Find where the given text appears and provide that cell's center as [X, Y] coordinate. 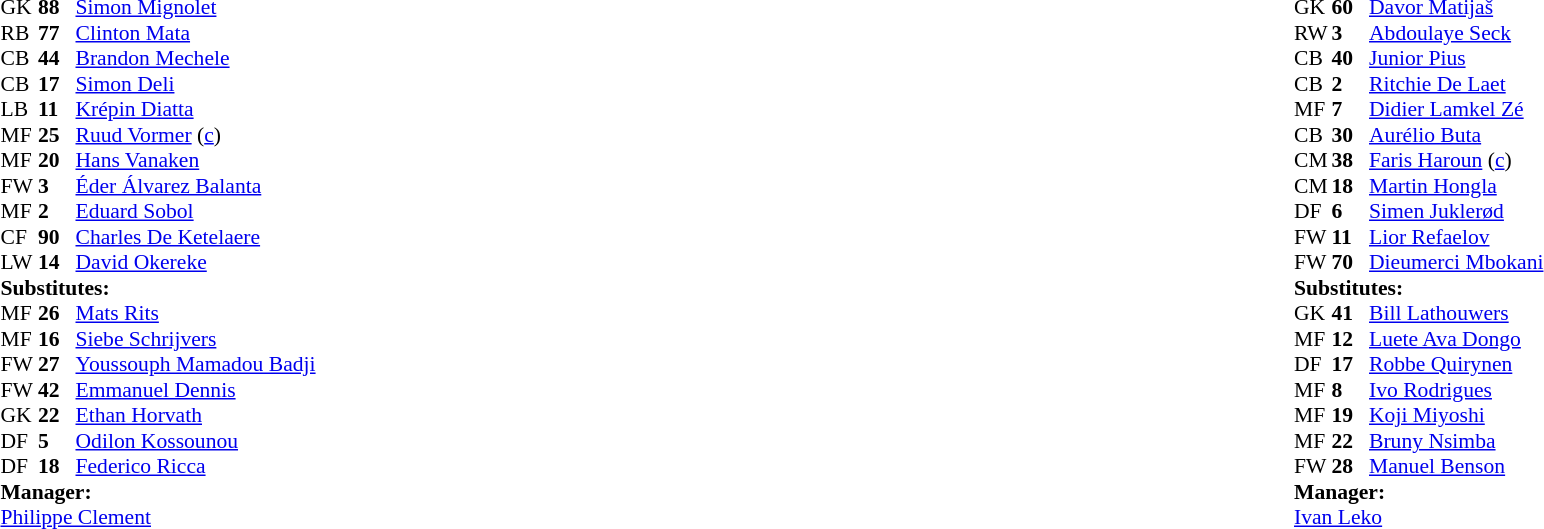
Odilon Kossounou [196, 441]
14 [57, 263]
Emmanuel Dennis [196, 390]
Lior Refaelov [1456, 237]
42 [57, 390]
5 [57, 441]
70 [1351, 263]
Ivo Rodrigues [1456, 390]
Ethan Horvath [196, 415]
Aurélio Buta [1456, 135]
RW [1313, 33]
LB [19, 109]
Krépin Diatta [196, 109]
30 [1351, 135]
Martin Hongla [1456, 186]
12 [1351, 339]
CF [19, 237]
Junior Pius [1456, 59]
Clinton Mata [196, 33]
20 [57, 161]
77 [57, 33]
Charles De Ketelaere [196, 237]
RB [19, 33]
26 [57, 313]
Ritchie De Laet [1456, 84]
38 [1351, 161]
8 [1351, 390]
Robbe Quirynen [1456, 365]
Simon Deli [196, 84]
Luete Ava Dongo [1456, 339]
Youssouph Mamadou Badji [196, 365]
David Okereke [196, 263]
7 [1351, 109]
Eduard Sobol [196, 211]
27 [57, 365]
Koji Miyoshi [1456, 415]
Bill Lathouwers [1456, 313]
Brandon Mechele [196, 59]
25 [57, 135]
Dieumerci Mbokani [1456, 263]
Simen Juklerød [1456, 211]
28 [1351, 467]
Hans Vanaken [196, 161]
Éder Álvarez Balanta [196, 186]
Mats Rits [196, 313]
Abdoulaye Seck [1456, 33]
LW [19, 263]
19 [1351, 415]
6 [1351, 211]
Didier Lamkel Zé [1456, 109]
Siebe Schrijvers [196, 339]
41 [1351, 313]
44 [57, 59]
Federico Ricca [196, 467]
90 [57, 237]
16 [57, 339]
Bruny Nsimba [1456, 441]
Faris Haroun (c) [1456, 161]
Manuel Benson [1456, 467]
Ruud Vormer (c) [196, 135]
40 [1351, 59]
